Extract the (x, y) coordinate from the center of the cell holding the provided text.  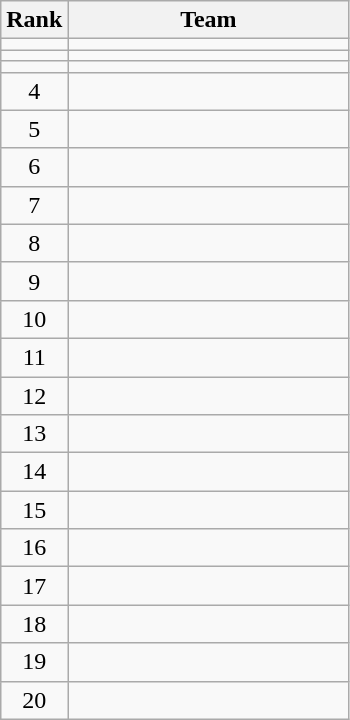
8 (34, 243)
19 (34, 662)
Rank (34, 20)
4 (34, 91)
13 (34, 434)
20 (34, 700)
16 (34, 548)
10 (34, 319)
15 (34, 510)
Team (208, 20)
18 (34, 624)
9 (34, 281)
6 (34, 167)
7 (34, 205)
17 (34, 586)
12 (34, 395)
5 (34, 129)
14 (34, 472)
11 (34, 357)
